Locate the cell with the specified text and output its [X, Y] center coordinate. 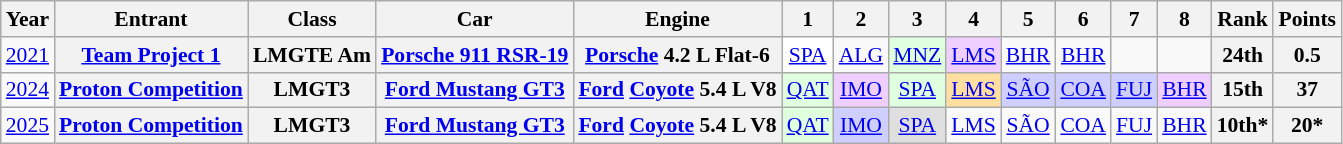
3 [917, 19]
20* [1307, 126]
2021 [28, 55]
6 [1083, 19]
Engine [677, 19]
2025 [28, 126]
ALG [861, 55]
LMGTE Am [312, 55]
2 [861, 19]
Car [474, 19]
Team Project 1 [151, 55]
Class [312, 19]
Entrant [151, 19]
37 [1307, 90]
5 [1028, 19]
24th [1243, 55]
Porsche 911 RSR-19 [474, 55]
Porsche 4.2 L Flat-6 [677, 55]
Rank [1243, 19]
Year [28, 19]
2024 [28, 90]
10th* [1243, 126]
4 [974, 19]
15th [1243, 90]
8 [1184, 19]
1 [808, 19]
MNZ [917, 55]
Points [1307, 19]
7 [1134, 19]
0.5 [1307, 55]
